Scan for the cell matching the given text and deliver its [X, Y] coordinate at center. 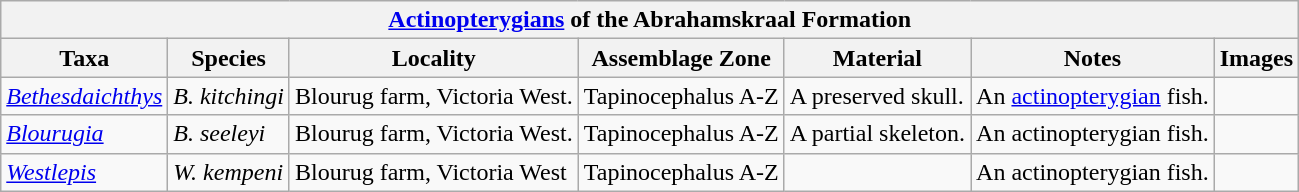
Images [1256, 58]
Locality [434, 58]
Westlepis [84, 172]
Notes [1093, 58]
Assemblage Zone [681, 58]
Bethesdaichthys [84, 96]
B. kitchingi [229, 96]
Taxa [84, 58]
Blourugia [84, 134]
Species [229, 58]
B. seeleyi [229, 134]
A partial skeleton. [877, 134]
Actinopterygians of the Abrahamskraal Formation [650, 20]
W. kempeni [229, 172]
Material [877, 58]
A preserved skull. [877, 96]
Blourug farm, Victoria West [434, 172]
